Identify which cell holds the provided text, then report its (X, Y) central coordinate. 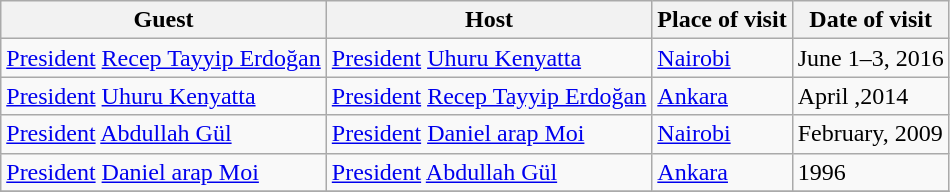
February, 2009 (870, 134)
Host (489, 20)
April ,2014 (870, 96)
June 1–3, 2016 (870, 58)
Place of visit (722, 20)
Guest (164, 20)
1996 (870, 172)
Date of visit (870, 20)
